Provide the (x, y) coordinate of the cell's center where the given text is located.  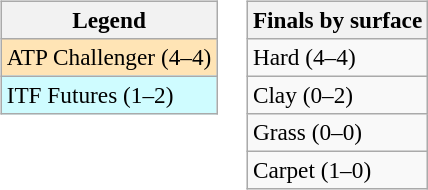
Hard (4–4) (337, 57)
Finals by surface (337, 20)
ITF Futures (1–2) (108, 95)
Carpet (1–0) (337, 171)
Grass (0–0) (337, 133)
Legend (108, 20)
ATP Challenger (4–4) (108, 57)
Clay (0–2) (337, 95)
